Locate the cell with the specified text and output its [X, Y] center coordinate. 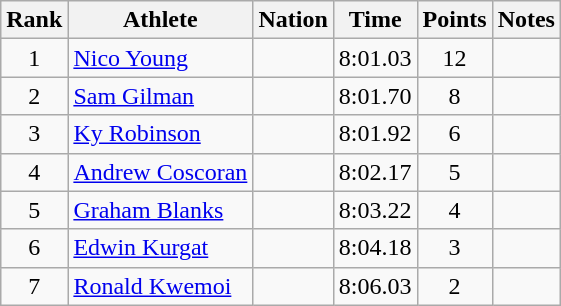
Nico Young [160, 58]
1 [34, 58]
Sam Gilman [160, 96]
Edwin Kurgat [160, 248]
8 [454, 96]
Graham Blanks [160, 210]
Andrew Coscoran [160, 172]
Ronald Kwemoi [160, 286]
8:02.17 [375, 172]
Time [375, 20]
8:04.18 [375, 248]
Athlete [160, 20]
7 [34, 286]
8:01.03 [375, 58]
8:03.22 [375, 210]
Rank [34, 20]
12 [454, 58]
8:01.70 [375, 96]
Notes [526, 20]
Ky Robinson [160, 134]
Points [454, 20]
8:01.92 [375, 134]
Nation [293, 20]
8:06.03 [375, 286]
